Return (X, Y) of the center of cell containing provided text 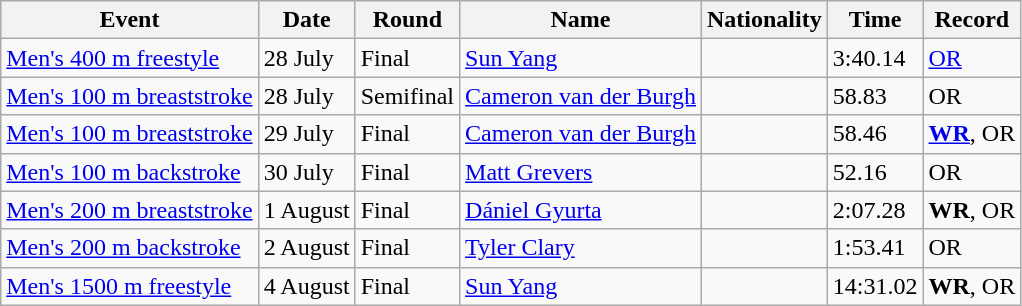
2:07.28 (875, 210)
Nationality (764, 20)
29 July (306, 134)
Men's 400 m freestyle (130, 58)
Semifinal (407, 96)
30 July (306, 172)
1:53.41 (875, 248)
Name (581, 20)
Dániel Gyurta (581, 210)
14:31.02 (875, 286)
58.46 (875, 134)
58.83 (875, 96)
3:40.14 (875, 58)
Matt Grevers (581, 172)
Men's 200 m breaststroke (130, 210)
Men's 200 m backstroke (130, 248)
Date (306, 20)
52.16 (875, 172)
4 August (306, 286)
Record (972, 20)
Time (875, 20)
Men's 1500 m freestyle (130, 286)
2 August (306, 248)
1 August (306, 210)
Tyler Clary (581, 248)
Men's 100 m backstroke (130, 172)
Round (407, 20)
Event (130, 20)
